Determine the (x, y) coordinate at the center of the cell enclosing the given text.  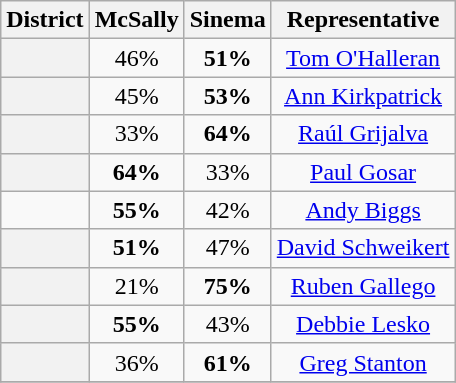
46% (136, 58)
45% (136, 96)
36% (136, 362)
McSally (136, 20)
61% (228, 362)
Debbie Lesko (363, 324)
David Schweikert (363, 248)
Sinema (228, 20)
53% (228, 96)
Paul Gosar (363, 172)
47% (228, 248)
42% (228, 210)
Ruben Gallego (363, 286)
District (45, 20)
75% (228, 286)
Raúl Grijalva (363, 134)
21% (136, 286)
Greg Stanton (363, 362)
Andy Biggs (363, 210)
Ann Kirkpatrick (363, 96)
43% (228, 324)
Tom O'Halleran (363, 58)
Representative (363, 20)
